Find where the given text appears and provide that cell's center as [x, y] coordinate. 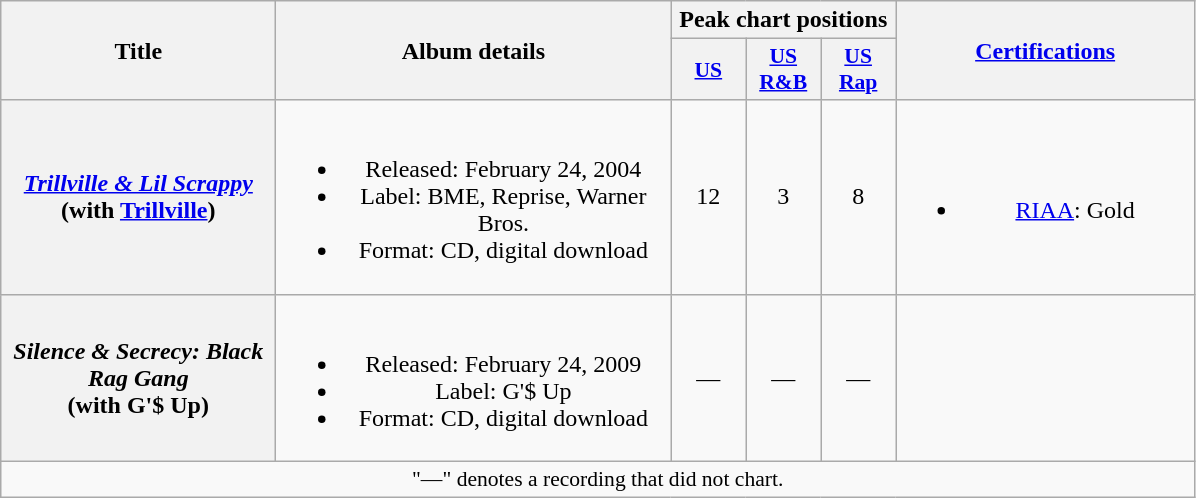
Released: February 24, 2009Label: G'$ UpFormat: CD, digital download [474, 378]
USRap [858, 70]
Certifications [1046, 50]
RIAA: Gold [1046, 197]
US [708, 70]
Silence & Secrecy: Black Rag Gang(with G'$ Up) [138, 378]
"—" denotes a recording that did not chart. [598, 479]
USR&B [784, 70]
3 [784, 197]
12 [708, 197]
Trillville & Lil Scrappy(with Trillville) [138, 197]
Album details [474, 50]
Released: February 24, 2004Label: BME, Reprise, Warner Bros.Format: CD, digital download [474, 197]
Peak chart positions [784, 20]
Title [138, 50]
8 [858, 197]
